Scan for the cell matching the given text and deliver its (x, y) coordinate at center. 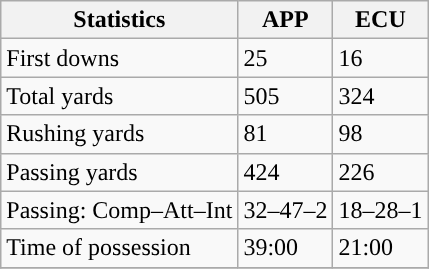
ECU (380, 20)
424 (286, 172)
226 (380, 172)
Passing: Comp–Att–Int (120, 210)
505 (286, 96)
APP (286, 20)
Time of possession (120, 248)
Passing yards (120, 172)
18–28–1 (380, 210)
81 (286, 134)
Total yards (120, 96)
21:00 (380, 248)
32–47–2 (286, 210)
Rushing yards (120, 134)
First downs (120, 58)
25 (286, 58)
324 (380, 96)
39:00 (286, 248)
98 (380, 134)
Statistics (120, 20)
16 (380, 58)
